Detect which cell encompasses the target text, then output its (x, y) center coordinate. 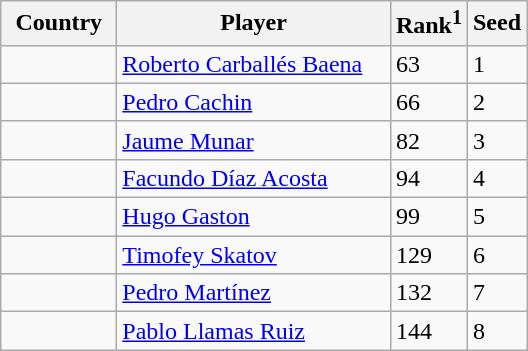
Jaume Munar (254, 140)
6 (496, 255)
Rank1 (428, 24)
Player (254, 24)
82 (428, 140)
3 (496, 140)
1 (496, 64)
129 (428, 255)
99 (428, 217)
4 (496, 178)
Country (59, 24)
Seed (496, 24)
Pedro Martínez (254, 293)
2 (496, 102)
Timofey Skatov (254, 255)
144 (428, 331)
5 (496, 217)
Facundo Díaz Acosta (254, 178)
Roberto Carballés Baena (254, 64)
132 (428, 293)
94 (428, 178)
7 (496, 293)
8 (496, 331)
Pedro Cachin (254, 102)
Pablo Llamas Ruiz (254, 331)
66 (428, 102)
63 (428, 64)
Hugo Gaston (254, 217)
